For the text-containing cell, return its midpoint in [x, y] coordinate format. 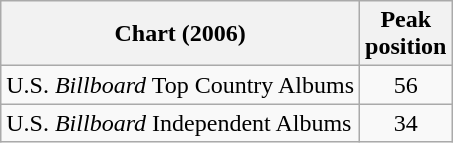
56 [406, 85]
U.S. Billboard Top Country Albums [180, 85]
Peakposition [406, 34]
Chart (2006) [180, 34]
U.S. Billboard Independent Albums [180, 123]
34 [406, 123]
